Scan for the cell matching the given text and deliver its (x, y) coordinate at center. 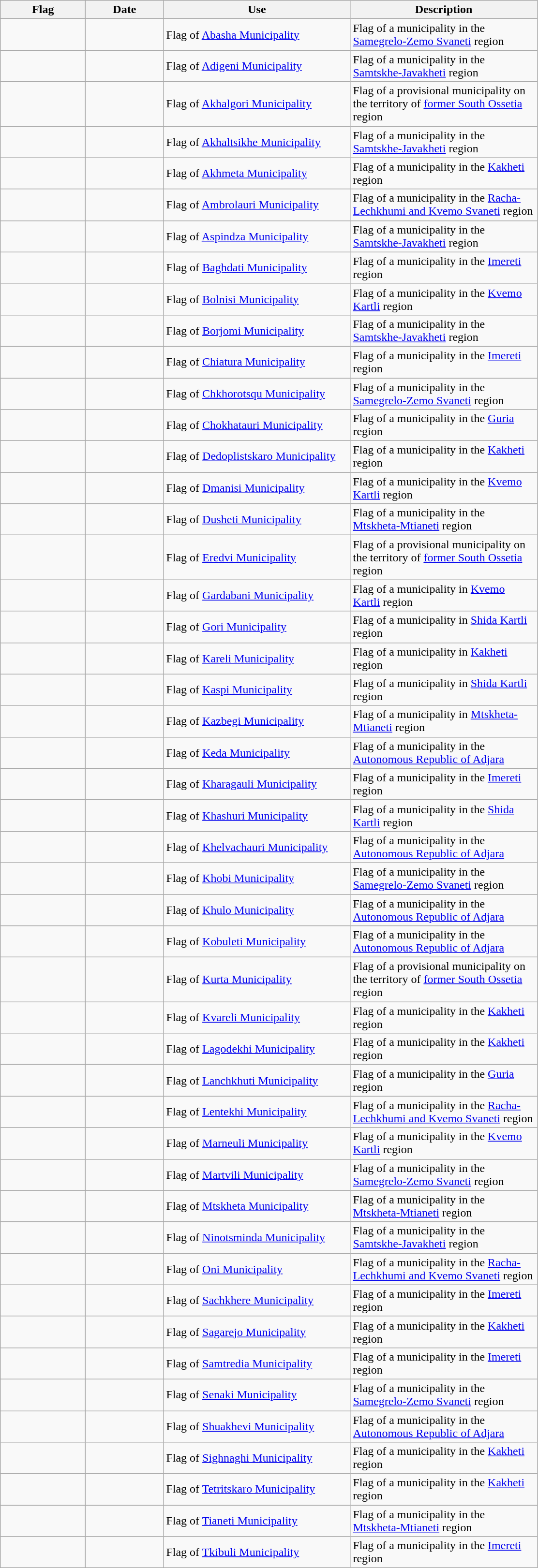
Flag of Akhaltsikhe Municipality (257, 142)
Flag of Eredvi Municipality (257, 557)
Flag of Dmanisi Municipality (257, 488)
Flag of Chokhatauri Municipality (257, 425)
Flag of Oni Municipality (257, 1269)
Flag of Kobuleti Municipality (257, 942)
Flag of Kharagauli Municipality (257, 784)
Flag of Borjomi Municipality (257, 331)
Flag of Gardabani Municipality (257, 596)
Flag of Bolnisi Municipality (257, 299)
Flag of Tianeti Municipality (257, 1521)
Flag of a municipality in Kvemo Kartli region (444, 596)
Flag of Senaki Municipality (257, 1394)
Flag of Kareli Municipality (257, 659)
Flag of Khashuri Municipality (257, 815)
Flag of Shuakhevi Municipality (257, 1426)
Flag of Ambrolauri Municipality (257, 205)
Description (444, 10)
Flag of Baghdati Municipality (257, 268)
Flag of Aspindza Municipality (257, 236)
Flag (43, 10)
Flag of Samtredia Municipality (257, 1363)
Flag of Gori Municipality (257, 627)
Flag of Akhmeta Municipality (257, 173)
Flag of Kazbegi Municipality (257, 721)
Flag of a municipality in Kakheti region (444, 659)
Flag of Khobi Municipality (257, 878)
Flag of Martvili Municipality (257, 1175)
Flag of Khulo Municipality (257, 910)
Date (125, 10)
Flag of Sighnaghi Municipality (257, 1458)
Flag of Chiatura Municipality (257, 362)
Flag of Kvareli Municipality (257, 1017)
Flag of a municipality in the Shida Kartli region (444, 815)
Flag of Marneuli Municipality (257, 1143)
Flag of a municipality in Mtskheta-Mtianeti region (444, 721)
Flag of Akhalgori Municipality (257, 104)
Flag of Chkhorotsqu Municipality (257, 394)
Use (257, 10)
Flag of Adigeni Municipality (257, 66)
Flag of Lentekhi Municipality (257, 1112)
Flag of Lanchkhuti Municipality (257, 1080)
Flag of Tetritskaro Municipality (257, 1489)
Flag of Sagarejo Municipality (257, 1332)
Flag of Dedoplistskaro Municipality (257, 456)
Flag of Mtskheta Municipality (257, 1206)
Flag of Ninotsminda Municipality (257, 1238)
Flag of Tkibuli Municipality (257, 1552)
Flag of Abasha Municipality (257, 35)
Flag of Khelvachauri Municipality (257, 847)
Flag of Sachkhere Municipality (257, 1301)
Flag of Lagodekhi Municipality (257, 1049)
Flag of Kurta Municipality (257, 980)
Flag of Kaspi Municipality (257, 689)
Flag of Dusheti Municipality (257, 519)
Flag of Keda Municipality (257, 752)
